Pinpoint the cell where the given text exists, returning its (x, y) midpoint coordinate. 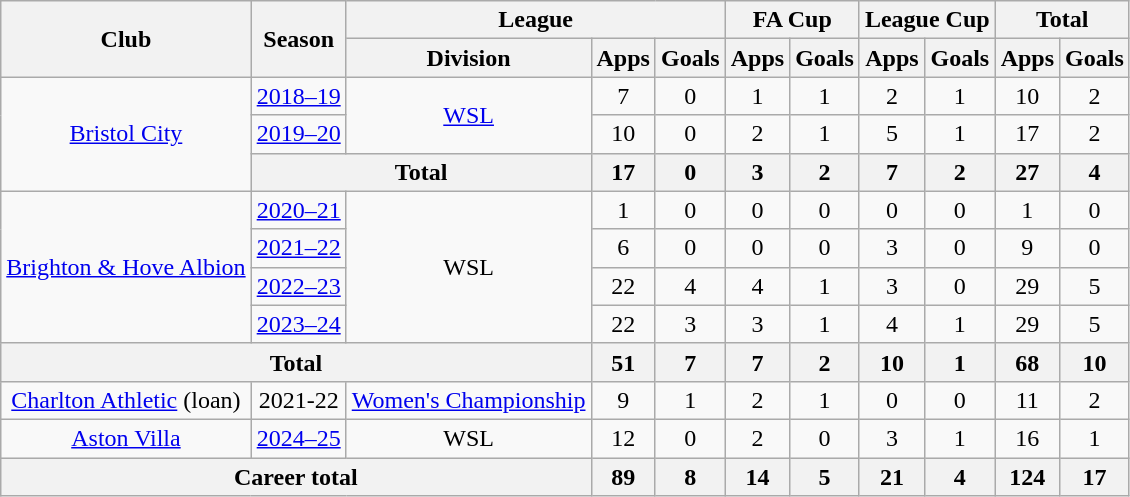
8 (690, 477)
Division (468, 58)
Bristol City (126, 134)
2024–25 (298, 438)
Aston Villa (126, 438)
14 (757, 477)
68 (1027, 362)
League Cup (927, 20)
124 (1027, 477)
51 (623, 362)
21 (892, 477)
Club (126, 39)
16 (1027, 438)
2023–24 (298, 324)
Charlton Athletic (loan) (126, 400)
2019–20 (298, 134)
2020–21 (298, 210)
FA Cup (792, 20)
27 (1027, 172)
League (536, 20)
Career total (296, 477)
Women's Championship (468, 400)
2021–22 (298, 248)
2021-22 (298, 400)
89 (623, 477)
Season (298, 39)
11 (1027, 400)
Brighton & Hove Albion (126, 267)
6 (623, 248)
12 (623, 438)
2022–23 (298, 286)
2018–19 (298, 96)
